Extract the (X, Y) coordinate from the center of the cell holding the provided text.  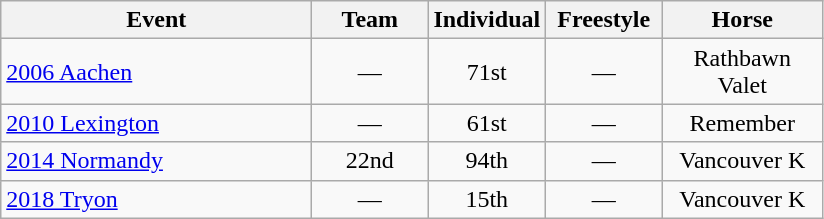
2014 Normandy (156, 161)
Horse (742, 20)
Event (156, 20)
Freestyle (604, 20)
2010 Lexington (156, 123)
15th (487, 199)
Team (370, 20)
Individual (487, 20)
2006 Aachen (156, 72)
71st (487, 72)
Remember (742, 123)
2018 Tryon (156, 199)
Rathbawn Valet (742, 72)
61st (487, 123)
94th (487, 161)
22nd (370, 161)
